Output the (x, y) coordinate of the center of the cell containing the given text.  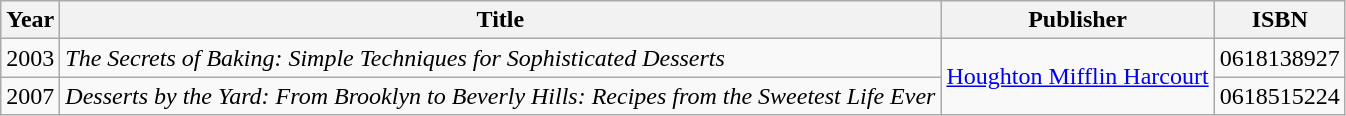
ISBN (1280, 20)
Desserts by the Yard: From Brooklyn to Beverly Hills: Recipes from the Sweetest Life Ever (500, 96)
Houghton Mifflin Harcourt (1078, 77)
0618515224 (1280, 96)
Year (30, 20)
Title (500, 20)
0618138927 (1280, 58)
Publisher (1078, 20)
2007 (30, 96)
The Secrets of Baking: Simple Techniques for Sophisticated Desserts (500, 58)
2003 (30, 58)
